Scan for the cell matching the given text and deliver its (X, Y) coordinate at center. 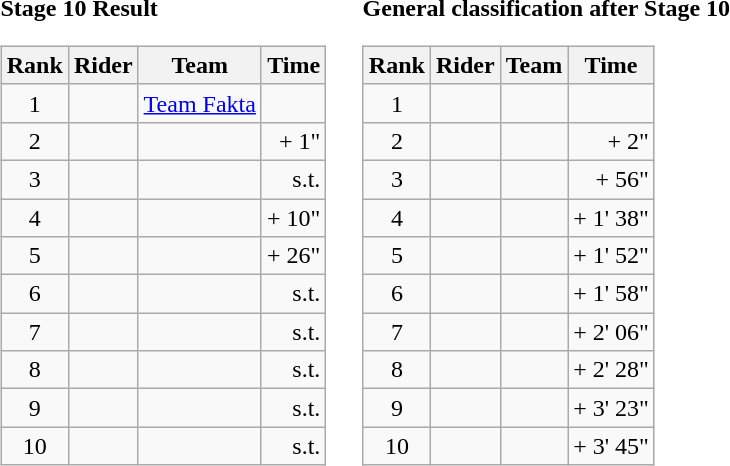
+ 1" (293, 141)
+ 2' 28" (612, 370)
+ 3' 45" (612, 446)
+ 3' 23" (612, 408)
+ 10" (293, 217)
+ 2" (612, 141)
+ 2' 06" (612, 332)
Team Fakta (200, 103)
+ 1' 52" (612, 256)
+ 1' 38" (612, 217)
+ 1' 58" (612, 294)
+ 56" (612, 179)
+ 26" (293, 256)
